Pinpoint the cell where the given text exists, returning its (X, Y) midpoint coordinate. 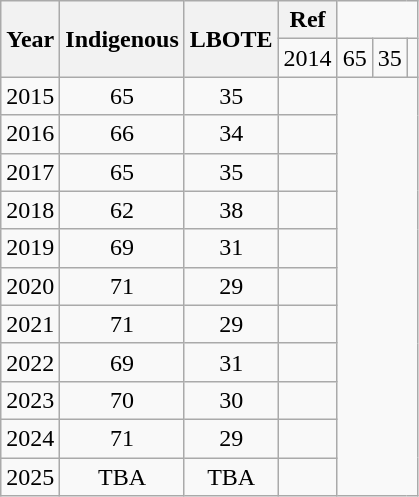
2022 (30, 362)
LBOTE (231, 39)
2025 (30, 477)
2023 (30, 400)
30 (231, 400)
2016 (30, 134)
38 (231, 210)
2014 (308, 58)
2021 (30, 324)
2017 (30, 172)
66 (122, 134)
Indigenous (122, 39)
2015 (30, 96)
2018 (30, 210)
2024 (30, 438)
70 (122, 400)
2020 (30, 286)
2019 (30, 248)
Year (30, 39)
34 (231, 134)
62 (122, 210)
Ref (308, 20)
